Detect which cell encompasses the target text, then output its [x, y] center coordinate. 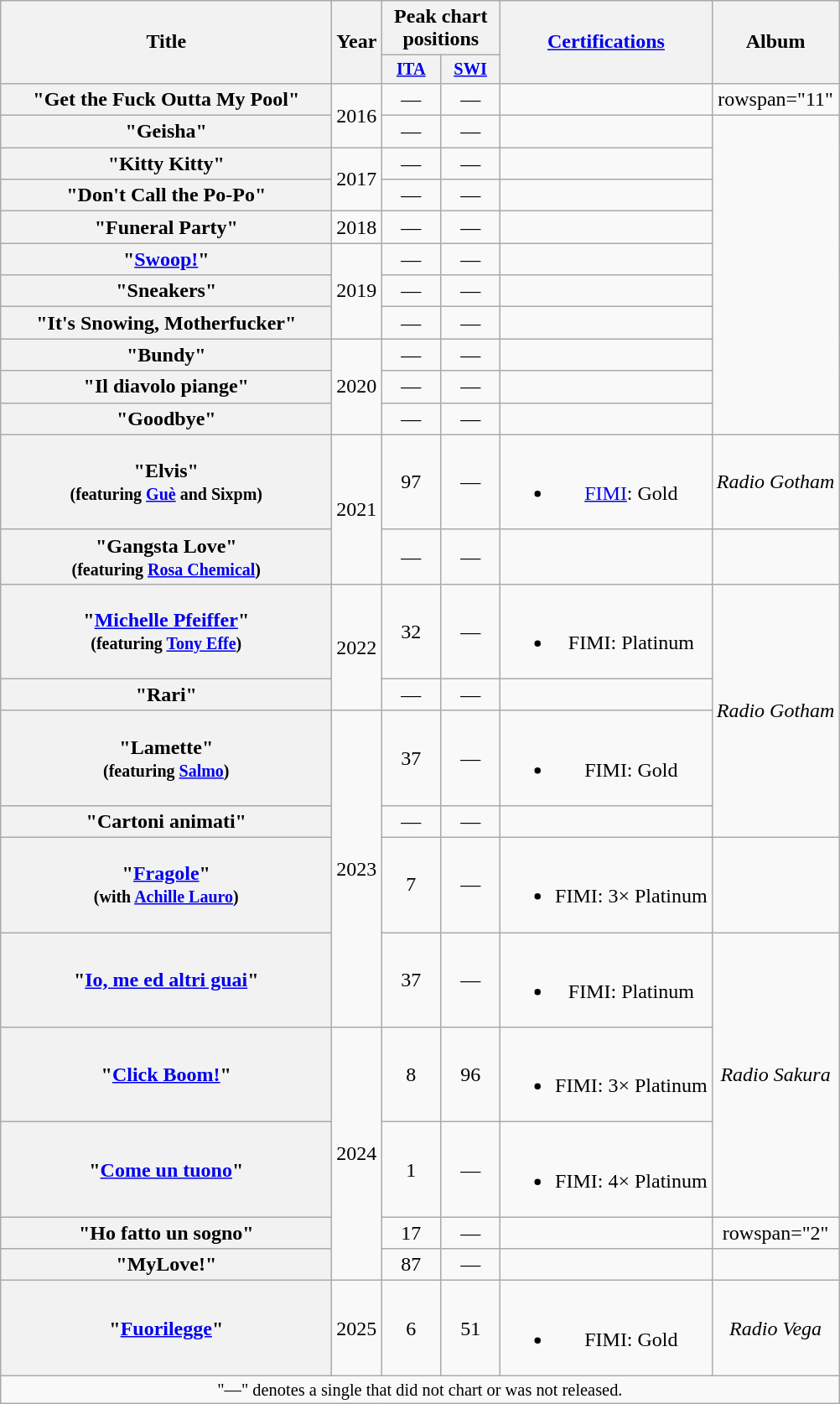
"Come un tuono" [166, 1169]
17 [411, 1233]
"Don't Call the Po-Po" [166, 195]
6 [411, 1329]
96 [471, 1075]
FIMI: 4× Platinum [607, 1169]
2022 [357, 647]
2024 [357, 1154]
2017 [357, 179]
Peak chart positions [441, 29]
"Fragole"(with Achille Lauro) [166, 886]
"Gangsta Love"(featuring Rosa Chemical) [166, 557]
rowspan="2" [775, 1233]
97 [411, 481]
Radio Vega [775, 1329]
"Kitty Kitty" [166, 164]
Radio Sakura [775, 1075]
"Geisha" [166, 132]
rowspan="11" [775, 99]
32 [411, 631]
2023 [357, 869]
SWI [471, 70]
"Io, me ed altri guai" [166, 980]
"Goodbye" [166, 419]
"Bundy" [166, 355]
Certifications [607, 42]
2019 [357, 291]
"MyLove!" [166, 1265]
87 [411, 1265]
"Il diavolo piange" [166, 387]
"Ho fatto un sogno" [166, 1233]
Title [166, 42]
2016 [357, 115]
"Fuorilegge" [166, 1329]
"Michelle Pfeiffer"(featuring Tony Effe) [166, 631]
"—" denotes a single that did not chart or was not released. [420, 1390]
2020 [357, 387]
8 [411, 1075]
Album [775, 42]
"Lamette"(featuring Salmo) [166, 758]
"Cartoni animati" [166, 821]
"Elvis"(featuring Guè and Sixpm) [166, 481]
"Funeral Party" [166, 227]
"It's Snowing, Motherfucker" [166, 323]
2025 [357, 1329]
"Sneakers" [166, 291]
"Click Boom!" [166, 1075]
7 [411, 886]
Year [357, 42]
2021 [357, 509]
2018 [357, 227]
"Swoop!" [166, 259]
"Get the Fuck Outta My Pool" [166, 99]
1 [411, 1169]
ITA [411, 70]
51 [471, 1329]
"Rari" [166, 694]
